For the text-containing cell, return its midpoint in (X, Y) coordinate format. 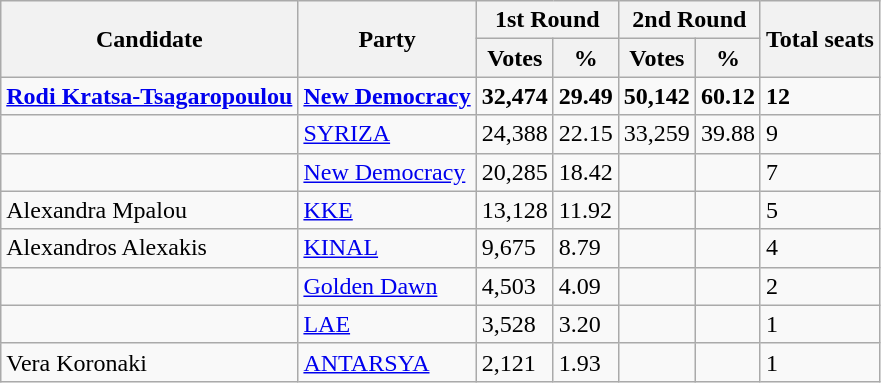
SYRIZA (387, 134)
22.15 (586, 134)
Party (387, 39)
11.92 (586, 210)
Total seats (820, 39)
Vera Koronaki (150, 362)
32,474 (514, 96)
LAE (387, 324)
20,285 (514, 172)
KKE (387, 210)
2 (820, 286)
29.49 (586, 96)
4.09 (586, 286)
24,388 (514, 134)
50,142 (656, 96)
Alexandros Alexakis (150, 248)
5 (820, 210)
Alexandra Mpalou (150, 210)
18.42 (586, 172)
Golden Dawn (387, 286)
Candidate (150, 39)
4 (820, 248)
60.12 (728, 96)
2,121 (514, 362)
2nd Round (689, 20)
13,128 (514, 210)
39.88 (728, 134)
3,528 (514, 324)
12 (820, 96)
ANTARSYA (387, 362)
9 (820, 134)
3.20 (586, 324)
4,503 (514, 286)
Rodi Kratsa-Tsagaropoulou (150, 96)
1st Round (547, 20)
9,675 (514, 248)
8.79 (586, 248)
1.93 (586, 362)
7 (820, 172)
33,259 (656, 134)
KINAL (387, 248)
